Detect which cell encompasses the target text, then output its [x, y] center coordinate. 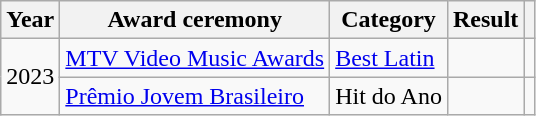
Best Latin [389, 58]
Hit do Ano [389, 96]
Prêmio Jovem Brasileiro [195, 96]
Result [485, 20]
Category [389, 20]
MTV Video Music Awards [195, 58]
2023 [30, 77]
Award ceremony [195, 20]
Year [30, 20]
